Output the [X, Y] coordinate of the center of the cell containing the given text.  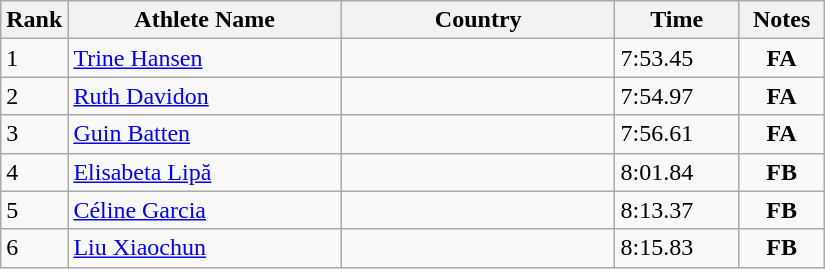
8:01.84 [677, 172]
Elisabeta Lipă [205, 172]
Athlete Name [205, 20]
3 [34, 134]
7:54.97 [677, 96]
Rank [34, 20]
5 [34, 210]
7:56.61 [677, 134]
2 [34, 96]
Ruth Davidon [205, 96]
8:13.37 [677, 210]
1 [34, 58]
Country [478, 20]
4 [34, 172]
Trine Hansen [205, 58]
Notes [782, 20]
Time [677, 20]
Céline Garcia [205, 210]
6 [34, 248]
Liu Xiaochun [205, 248]
Guin Batten [205, 134]
7:53.45 [677, 58]
8:15.83 [677, 248]
